Return the [x, y] coordinate for the center point of the cell that contains the specified text.  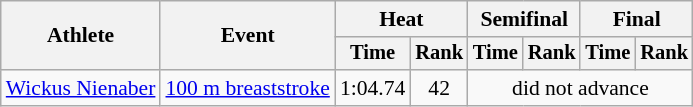
Heat [402, 19]
42 [439, 88]
1:04.74 [372, 88]
Athlete [81, 36]
Wickus Nienaber [81, 88]
did not advance [580, 88]
100 m breaststroke [247, 88]
Semifinal [524, 19]
Event [247, 36]
Final [636, 19]
